Locate the cell with the specified text and output its (x, y) center coordinate. 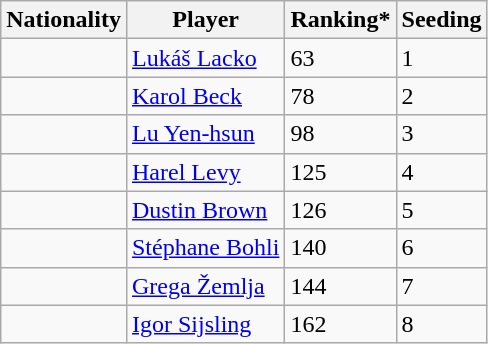
162 (340, 324)
98 (340, 134)
6 (442, 248)
63 (340, 58)
Lu Yen-hsun (205, 134)
Igor Sijsling (205, 324)
Dustin Brown (205, 210)
1 (442, 58)
4 (442, 172)
78 (340, 96)
5 (442, 210)
Lukáš Lacko (205, 58)
Nationality (64, 20)
8 (442, 324)
Ranking* (340, 20)
144 (340, 286)
140 (340, 248)
Stéphane Bohli (205, 248)
2 (442, 96)
7 (442, 286)
Player (205, 20)
125 (340, 172)
126 (340, 210)
Harel Levy (205, 172)
Grega Žemlja (205, 286)
3 (442, 134)
Seeding (442, 20)
Karol Beck (205, 96)
